Search for the cell housing the specified text and yield its (X, Y) center coordinate. 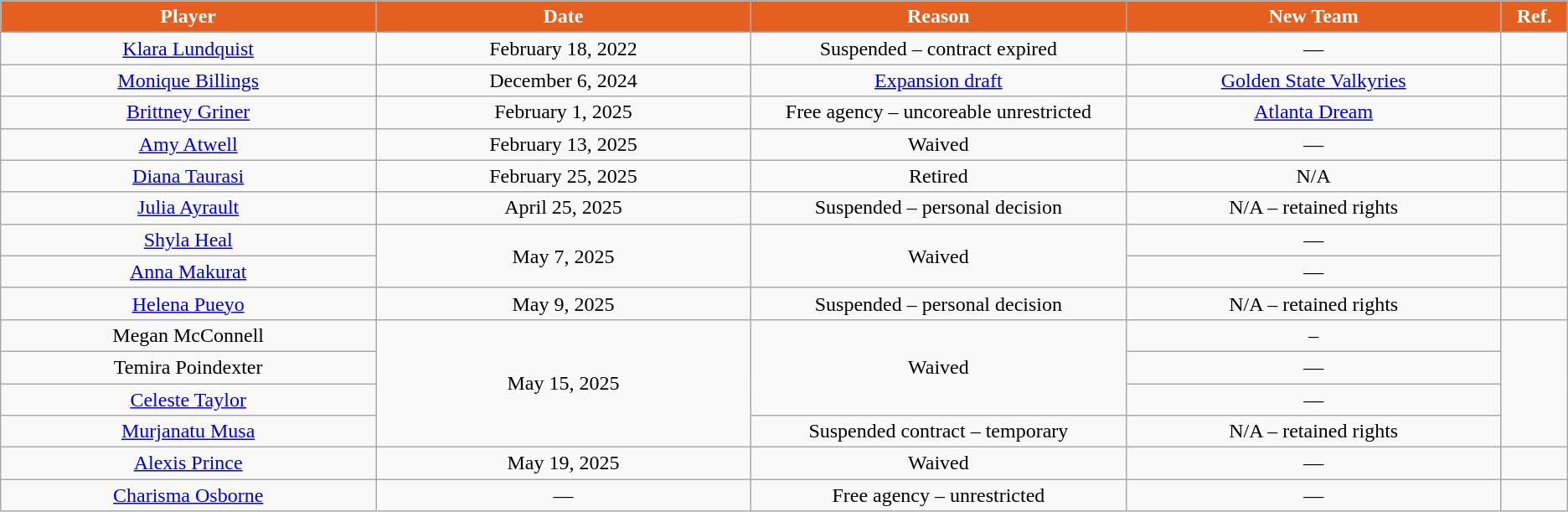
May 15, 2025 (564, 383)
May 19, 2025 (564, 463)
Megan McConnell (188, 335)
February 25, 2025 (564, 176)
Player (188, 17)
May 7, 2025 (564, 256)
– (1313, 335)
May 9, 2025 (564, 303)
Golden State Valkyries (1313, 80)
Celeste Taylor (188, 400)
Monique Billings (188, 80)
February 18, 2022 (564, 49)
Suspended – contract expired (938, 49)
Klara Lundquist (188, 49)
Expansion draft (938, 80)
Charisma Osborne (188, 495)
February 13, 2025 (564, 144)
Shyla Heal (188, 240)
Julia Ayrault (188, 208)
February 1, 2025 (564, 112)
Free agency – uncoreable unrestricted (938, 112)
Alexis Prince (188, 463)
Atlanta Dream (1313, 112)
April 25, 2025 (564, 208)
New Team (1313, 17)
Helena Pueyo (188, 303)
Anna Makurat (188, 272)
Diana Taurasi (188, 176)
Reason (938, 17)
N/A (1313, 176)
Ref. (1534, 17)
Amy Atwell (188, 144)
Temira Poindexter (188, 367)
Free agency – unrestricted (938, 495)
Retired (938, 176)
Date (564, 17)
December 6, 2024 (564, 80)
Murjanatu Musa (188, 432)
Suspended contract – temporary (938, 432)
Brittney Griner (188, 112)
